Scan for the cell matching the given text and deliver its [x, y] coordinate at center. 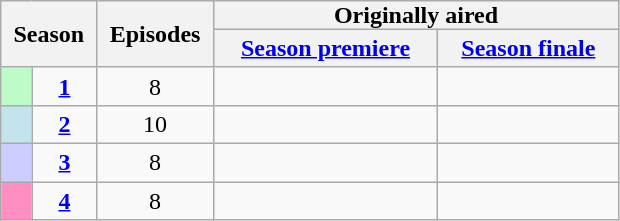
Originally aired [416, 15]
Season [49, 34]
Season premiere [326, 48]
10 [155, 124]
3 [64, 162]
Season finale [528, 48]
4 [64, 201]
1 [64, 86]
2 [64, 124]
Episodes [155, 34]
